Determine the (x, y) coordinate at the center of the cell enclosing the given text.  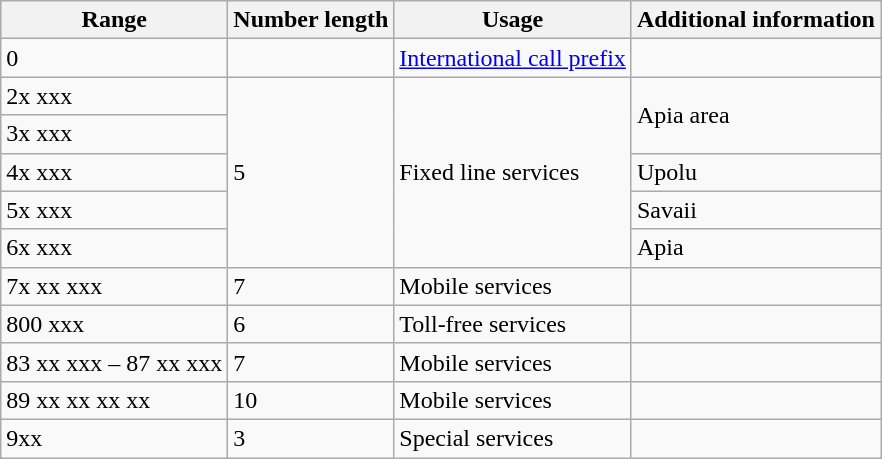
4x xxx (114, 172)
6x xxx (114, 248)
5 (311, 172)
Upolu (756, 172)
6 (311, 324)
Number length (311, 20)
Toll-free services (513, 324)
Apia area (756, 115)
5x xxx (114, 210)
3x xxx (114, 134)
Usage (513, 20)
0 (114, 58)
Additional information (756, 20)
83 xx xxx – 87 xx xxx (114, 362)
2x xxx (114, 96)
89 xx xx xx xx (114, 400)
Apia (756, 248)
Special services (513, 438)
800 xxx (114, 324)
7x xx xxx (114, 286)
3 (311, 438)
Fixed line services (513, 172)
Range (114, 20)
9xx (114, 438)
10 (311, 400)
International call prefix (513, 58)
Savaii (756, 210)
